Return the (X, Y) coordinate for the center point of the cell that contains the specified text.  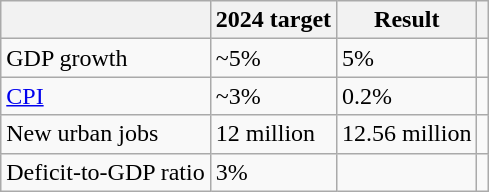
Deficit-to-GDP ratio (106, 172)
CPI (106, 96)
3% (273, 172)
0.2% (407, 96)
New urban jobs (106, 134)
GDP growth (106, 58)
12.56 million (407, 134)
12 million (273, 134)
~5% (273, 58)
Result (407, 20)
~3% (273, 96)
5% (407, 58)
2024 target (273, 20)
